Search for the cell housing the specified text and yield its (X, Y) center coordinate. 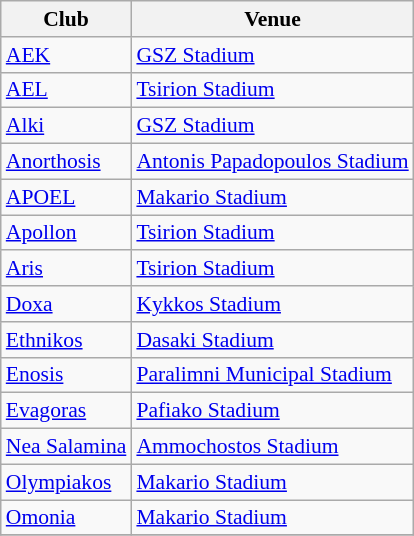
Antonis Papadopoulos Stadium (272, 162)
Ammochostos Stadium (272, 447)
Anorthosis (66, 162)
Evagoras (66, 411)
ΑΕΚ (66, 55)
APOEL (66, 197)
Olympiakos (66, 482)
Club (66, 19)
Dasaki Stadium (272, 340)
Aris (66, 269)
Kykkos Stadium (272, 304)
AEL (66, 90)
Omonia (66, 518)
Apollon (66, 233)
Pafiako Stadium (272, 411)
Ethnikos (66, 340)
Venue (272, 19)
Enosis (66, 375)
Doxa (66, 304)
Paralimni Municipal Stadium (272, 375)
Alki (66, 126)
Nea Salamina (66, 447)
